Search for the cell housing the specified text and yield its [x, y] center coordinate. 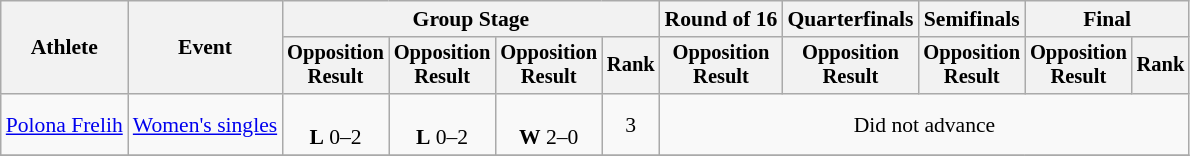
Round of 16 [722, 19]
Women's singles [205, 124]
Quarterfinals [850, 19]
W 2–0 [548, 124]
Final [1107, 19]
Semifinals [972, 19]
Polona Frelih [64, 124]
Athlete [64, 48]
Event [205, 48]
Group Stage [470, 19]
Did not advance [925, 124]
3 [631, 124]
